Capture the cell that displays the provided text and extract its [X, Y] central coordinate. 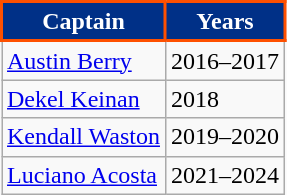
Austin Berry [84, 60]
Captain [84, 22]
2019–2020 [224, 137]
Years [224, 22]
2016–2017 [224, 60]
2021–2024 [224, 175]
2018 [224, 99]
Kendall Waston [84, 137]
Luciano Acosta [84, 175]
Dekel Keinan [84, 99]
